Output the (x, y) coordinate of the center of the cell containing the given text.  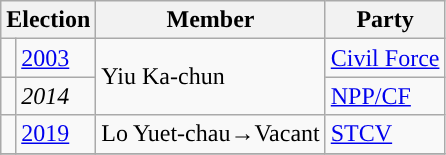
Civil Force (385, 58)
2019 (56, 134)
NPP/CF (385, 96)
STCV (385, 134)
Yiu Ka-chun (210, 77)
Lo Yuet-chau→Vacant (210, 134)
2003 (56, 58)
Election (48, 20)
Party (385, 20)
Member (210, 20)
2014 (56, 96)
